Return the [X, Y] coordinate for the center point of the cell that contains the specified text.  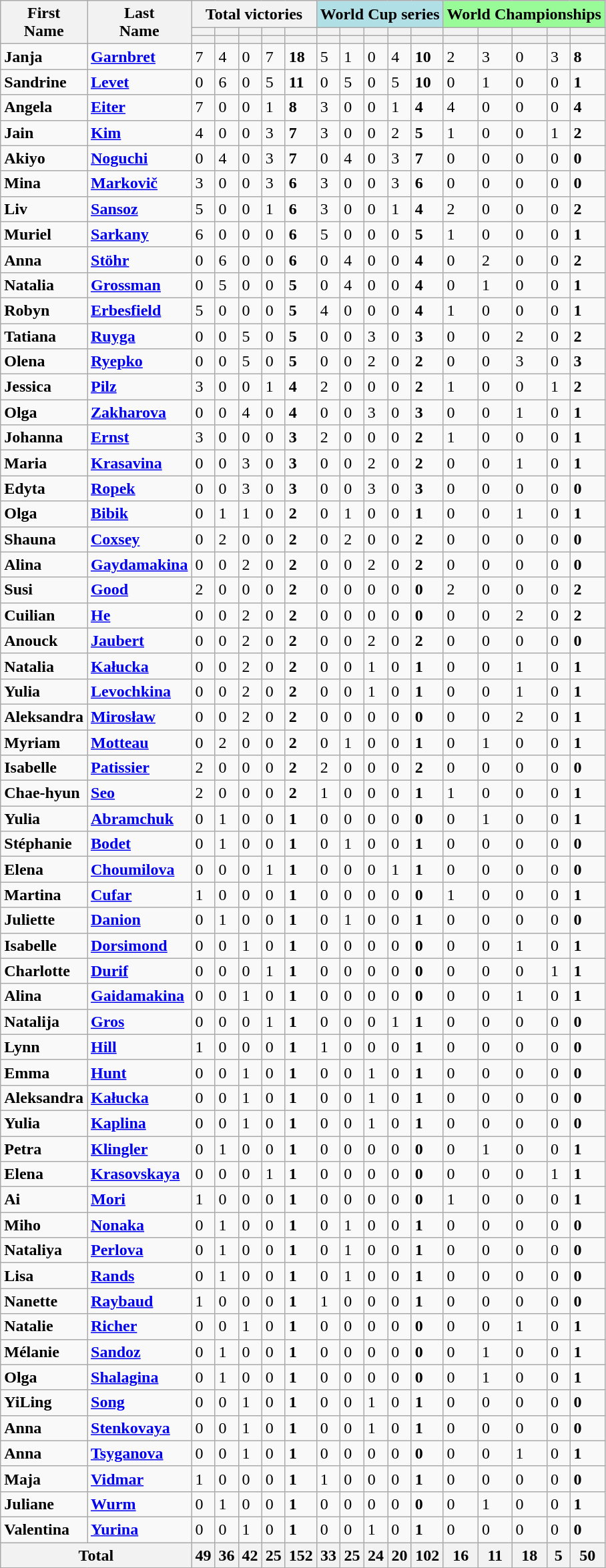
Jessica [44, 387]
152 [300, 1555]
Choumilova [139, 869]
Erbesfield [139, 310]
Nonaka [139, 1225]
Kim [139, 133]
Garnbret [139, 57]
Markovič [139, 183]
Sandrine [44, 82]
Charlotte [44, 971]
Eiter [139, 107]
Myriam [44, 743]
Mina [44, 183]
Grossman [139, 285]
Bibik [139, 514]
16 [461, 1555]
Seo [139, 793]
Rands [139, 1276]
Dorsimond [139, 945]
Total [96, 1555]
Lynn [44, 1047]
Raybaud [139, 1301]
Maria [44, 463]
Wurm [139, 1504]
50 [587, 1555]
33 [328, 1555]
Sarkany [139, 234]
Martina [44, 895]
Pilz [139, 387]
Coxsey [139, 539]
Edyta [44, 488]
YiLing [44, 1403]
LastName [139, 23]
Ryepko [139, 362]
Good [139, 590]
Angela [44, 107]
Noguchi [139, 158]
Total victories [254, 15]
Stöhr [139, 260]
Zakharova [139, 412]
Miho [44, 1225]
Muriel [44, 234]
Petra [44, 1148]
Ernst [139, 438]
Janja [44, 57]
Levochkina [139, 691]
49 [203, 1555]
Emma [44, 1072]
Hunt [139, 1072]
Yurina [139, 1529]
Nanette [44, 1301]
Jain [44, 133]
Natalija [44, 1022]
Perlova [139, 1250]
Song [139, 1403]
Juliette [44, 920]
36 [227, 1555]
Abramchuk [139, 819]
Stéphanie [44, 844]
Liv [44, 209]
Stenkovaya [139, 1428]
Krasavina [139, 463]
Krasovskaya [139, 1174]
Durif [139, 971]
Gaidamakina [139, 996]
Valentina [44, 1529]
Susi [44, 590]
Cufar [139, 895]
World Cup series [380, 15]
Tsyganova [139, 1453]
Bodet [139, 844]
Robyn [44, 310]
42 [250, 1555]
He [139, 615]
Levet [139, 82]
Mirosław [139, 717]
Ai [44, 1200]
Olena [44, 362]
Mélanie [44, 1352]
Maja [44, 1479]
Natalie [44, 1326]
102 [427, 1555]
24 [376, 1555]
Chae-hyun [44, 793]
Shalagina [139, 1377]
Ropek [139, 488]
FirstName [44, 23]
Gros [139, 1022]
Mori [139, 1200]
Jaubert [139, 641]
Motteau [139, 743]
World Championships [524, 15]
Anouck [44, 641]
Patissier [139, 768]
Hill [139, 1047]
Gaydamakina [139, 564]
Ruyga [139, 336]
Akiyo [44, 158]
Sandoz [139, 1352]
Johanna [44, 438]
Richer [139, 1326]
Danion [139, 920]
Kaplina [139, 1123]
Shauna [44, 539]
20 [400, 1555]
Lisa [44, 1276]
Sansoz [139, 209]
Klingler [139, 1148]
Juliane [44, 1504]
Vidmar [139, 1479]
Tatiana [44, 336]
Nataliya [44, 1250]
Cuilian [44, 615]
